Scan for the cell matching the given text and deliver its (x, y) coordinate at center. 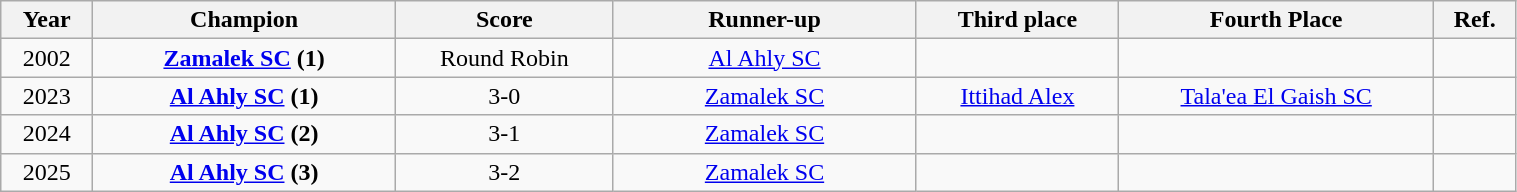
Zamalek SC (1) (244, 58)
3-2 (504, 172)
Third place (1018, 20)
Tala'ea El Gaish SC (1276, 96)
2024 (47, 134)
Al Ahly SC (764, 58)
Ittihad Alex (1018, 96)
3-1 (504, 134)
Champion (244, 20)
Al Ahly SC (2) (244, 134)
Al Ahly SC (1) (244, 96)
2002 (47, 58)
2025 (47, 172)
Ref. (1476, 20)
Runner-up (764, 20)
Score (504, 20)
Fourth Place (1276, 20)
3-0 (504, 96)
Round Robin (504, 58)
Year (47, 20)
2023 (47, 96)
Al Ahly SC (3) (244, 172)
